Identify which cell holds the provided text, then report its [x, y] central coordinate. 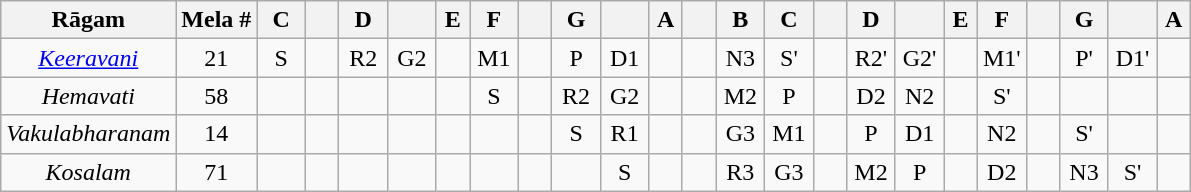
R2' [872, 58]
14 [216, 134]
Vakulabharanam [88, 134]
R3 [740, 172]
D1' [1132, 58]
B [740, 20]
P' [1084, 58]
Kosalam [88, 172]
Hemavati [88, 96]
71 [216, 172]
R1 [624, 134]
G2' [920, 58]
Mela # [216, 20]
Keeravani [88, 58]
58 [216, 96]
Rāgam [88, 20]
M1' [1002, 58]
21 [216, 58]
